Return the (X, Y) coordinate for the center point of the cell that contains the specified text.  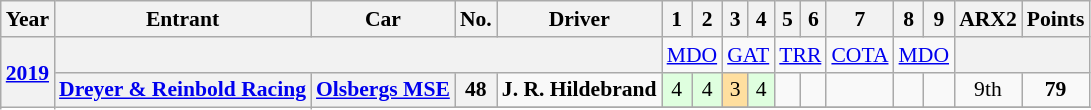
2019 (28, 72)
6 (813, 19)
79 (1056, 90)
TRR (800, 55)
Driver (580, 19)
GAT (748, 55)
Entrant (182, 19)
5 (787, 19)
48 (476, 90)
ARX2 (988, 19)
No. (476, 19)
9 (939, 19)
Car (383, 19)
2 (707, 19)
9th (988, 90)
7 (860, 19)
1 (677, 19)
Points (1056, 19)
Year (28, 19)
J. R. Hildebrand (580, 90)
8 (909, 19)
COTA (860, 55)
Olsbergs MSE (383, 90)
Dreyer & Reinbold Racing (182, 90)
